Return (x, y) of the center of cell containing provided text 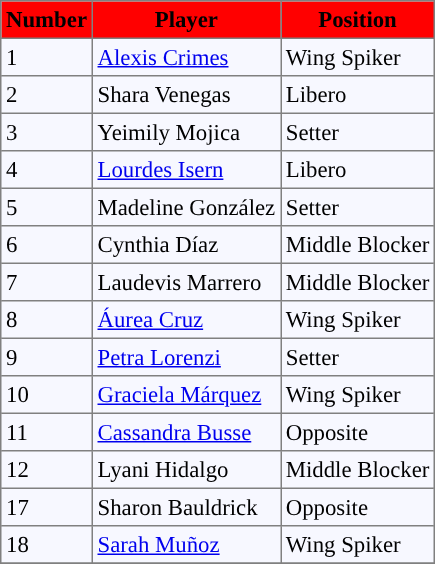
Lourdes Isern (186, 170)
Laudevis Marrero (186, 282)
11 (47, 432)
Sarah Muñoz (186, 545)
10 (47, 395)
Position (357, 20)
3 (47, 132)
7 (47, 282)
Áurea Cruz (186, 320)
17 (47, 507)
Cassandra Busse (186, 432)
Yeimily Mojica (186, 132)
Graciela Márquez (186, 395)
2 (47, 95)
6 (47, 245)
Petra Lorenzi (186, 357)
Shara Venegas (186, 95)
Sharon Bauldrick (186, 507)
Cynthia Díaz (186, 245)
18 (47, 545)
Madeline González (186, 207)
4 (47, 170)
8 (47, 320)
Lyani Hidalgo (186, 470)
9 (47, 357)
5 (47, 207)
12 (47, 470)
Alexis Crimes (186, 57)
Player (186, 20)
1 (47, 57)
Number (47, 20)
